From the cell containing the given text, extract its center point as (X, Y) coordinate. 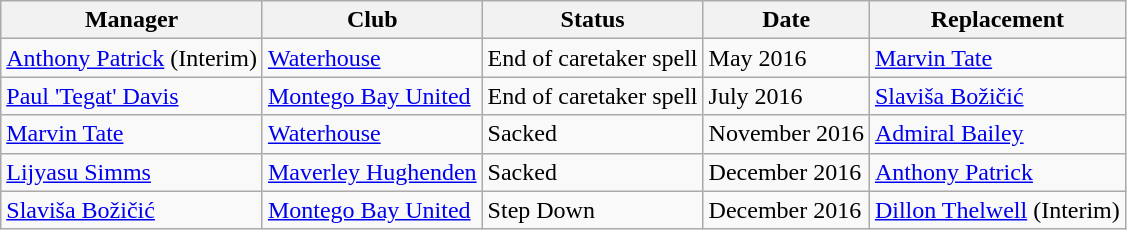
Date (786, 20)
Paul 'Tegat' Davis (132, 96)
May 2016 (786, 58)
Admiral Bailey (997, 134)
Dillon Thelwell (Interim) (997, 210)
Replacement (997, 20)
July 2016 (786, 96)
Maverley Hughenden (372, 172)
Manager (132, 20)
Status (592, 20)
Club (372, 20)
November 2016 (786, 134)
Anthony Patrick (997, 172)
Lijyasu Simms (132, 172)
Anthony Patrick (Interim) (132, 58)
Step Down (592, 210)
